Provide the (X, Y) coordinate of the cell's center where the given text is located.  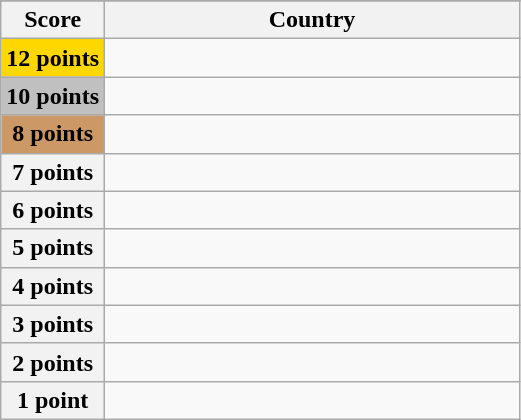
7 points (53, 172)
5 points (53, 248)
3 points (53, 324)
6 points (53, 210)
10 points (53, 96)
1 point (53, 400)
12 points (53, 58)
8 points (53, 134)
4 points (53, 286)
2 points (53, 362)
Score (53, 20)
Country (312, 20)
